Output the [X, Y] coordinate of the center of the cell containing the given text.  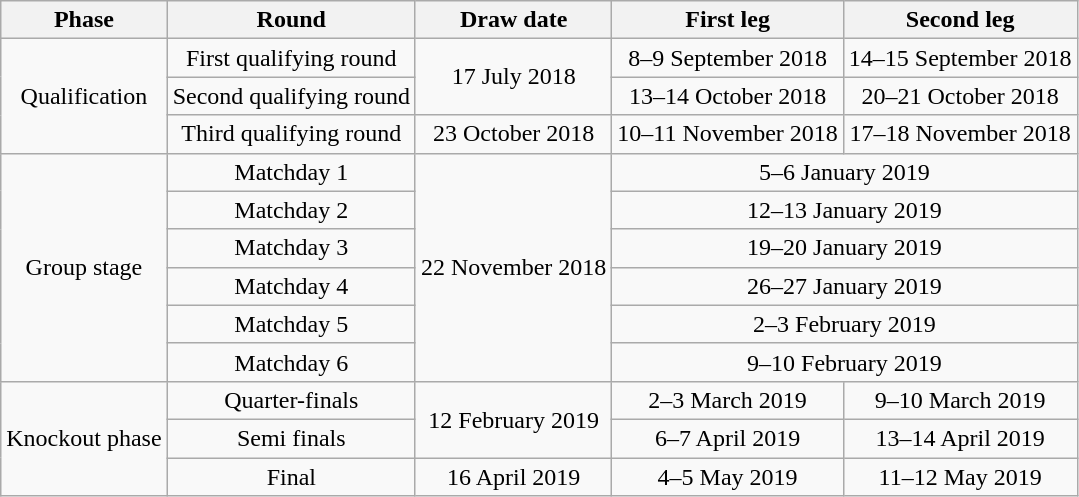
Matchday 1 [291, 172]
Quarter-finals [291, 400]
9–10 February 2019 [844, 362]
17–18 November 2018 [960, 134]
Matchday 5 [291, 324]
Round [291, 20]
Matchday 2 [291, 210]
13–14 April 2019 [960, 438]
Second leg [960, 20]
Matchday 6 [291, 362]
20–21 October 2018 [960, 96]
17 July 2018 [513, 77]
Second qualifying round [291, 96]
8–9 September 2018 [728, 58]
9–10 March 2019 [960, 400]
12–13 January 2019 [844, 210]
19–20 January 2019 [844, 248]
6–7 April 2019 [728, 438]
16 April 2019 [513, 477]
10–11 November 2018 [728, 134]
Semi finals [291, 438]
11–12 May 2019 [960, 477]
Knockout phase [84, 438]
22 November 2018 [513, 267]
2–3 February 2019 [844, 324]
26–27 January 2019 [844, 286]
5–6 January 2019 [844, 172]
Draw date [513, 20]
Phase [84, 20]
2–3 March 2019 [728, 400]
4–5 May 2019 [728, 477]
First leg [728, 20]
First qualifying round [291, 58]
Final [291, 477]
Matchday 4 [291, 286]
Matchday 3 [291, 248]
Group stage [84, 267]
Qualification [84, 96]
23 October 2018 [513, 134]
12 February 2019 [513, 419]
13–14 October 2018 [728, 96]
Third qualifying round [291, 134]
14–15 September 2018 [960, 58]
